Return [x, y] of the center of cell containing provided text 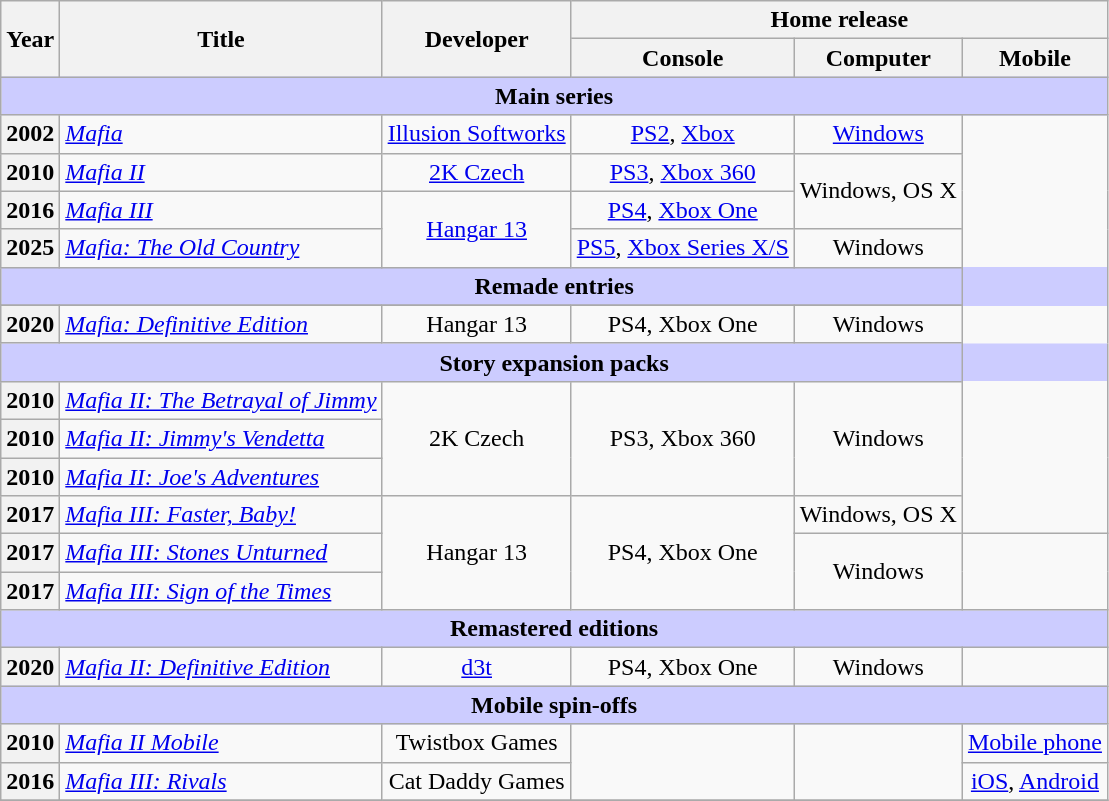
Title [221, 39]
Twistbox Games [476, 743]
Mafia II: The Betrayal of Jimmy [221, 400]
Developer [476, 39]
Mobile spin-offs [554, 705]
Console [682, 58]
Mobile [1034, 58]
Mafia III: Sign of the Times [221, 591]
Cat Daddy Games [476, 781]
Mafia II: Definitive Edition [221, 667]
d3t [476, 667]
Home release [839, 20]
Mobile phone [1034, 743]
PS5, Xbox Series X/S [682, 248]
Mafia III [221, 210]
Story expansion packs [554, 362]
Mafia II [221, 172]
iOS, Android [1034, 781]
Remade entries [554, 286]
Mafia II: Joe's Adventures [221, 477]
PS2, Xbox [682, 134]
2002 [30, 134]
Mafia [221, 134]
Mafia: Definitive Edition [221, 324]
Main series [554, 96]
Mafia III: Stones Unturned [221, 553]
Mafia III: Faster, Baby! [221, 515]
2025 [30, 248]
Mafia II Mobile [221, 743]
Remastered editions [554, 629]
Illusion Softworks [476, 134]
Mafia: The Old Country [221, 248]
Computer [878, 58]
Mafia II: Jimmy's Vendetta [221, 438]
Mafia III: Rivals [221, 781]
Year [30, 39]
